Provide the (X, Y) coordinate of the cell's center where the given text is located.  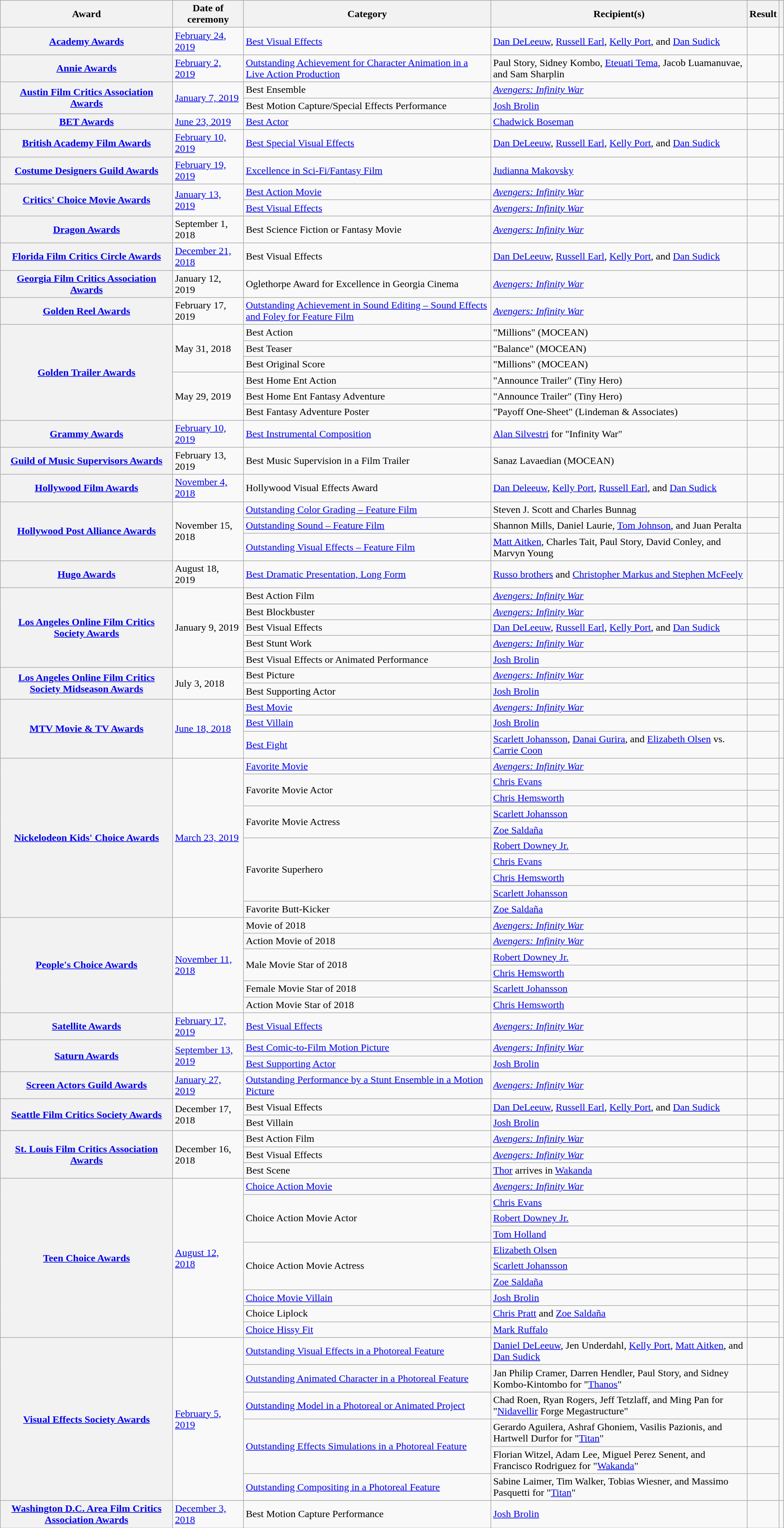
Scarlett Johansson, Danai Gurira, and Elizabeth Olsen vs. Carrie Coon (619, 745)
February 13, 2019 (208, 461)
Best Comic-to-Film Motion Picture (367, 1048)
Choice Hissy Fit (367, 1329)
Mark Ruffalo (619, 1329)
Outstanding Achievement in Sound Editing – Sound Effects and Foley for Feature Film (367, 311)
Paul Story, Sidney Kombo, Eteuati Tema, Jacob Luamanuvae, and Sam Sharplin (619, 69)
Outstanding Color Grading – Feature Film (367, 509)
September 1, 2018 (208, 229)
Sanaz Lavaedian (MOCEAN) (619, 461)
Choice Liplock (367, 1314)
Date of ceremony (208, 14)
Outstanding Compositing in a Photoreal Feature (367, 1487)
December 21, 2018 (208, 257)
Best Teaser (367, 349)
Hollywood Visual Effects Award (367, 488)
Best Special Visual Effects (367, 143)
December 17, 2018 (208, 1115)
Visual Effects Society Awards (87, 1419)
Alan Silvestri for "Infinity War" (619, 434)
Outstanding Visual Effects in a Photoreal Feature (367, 1351)
January 12, 2019 (208, 283)
Satellite Awards (87, 1026)
November 15, 2018 (208, 531)
Best Music Supervision in a Film Trailer (367, 461)
Outstanding Visual Effects – Feature Film (367, 547)
February 24, 2019 (208, 41)
Best Visual Effects or Animated Performance (367, 660)
"Payoff One-Sheet" (Lindeman & Associates) (619, 412)
Best Motion Capture Performance (367, 1515)
Dan Deleeuw, Kelly Port, Russell Earl, and Dan Sudick (619, 488)
Hollywood Post Alliance Awards (87, 531)
Best Fantasy Adventure Poster (367, 412)
Choice Action Movie (367, 1187)
Best Movie (367, 707)
Favorite Movie Actress (367, 822)
"Balance" (MOCEAN) (619, 349)
Daniel DeLeeuw, Jen Underdahl, Kelly Port, Matt Aitken, and Dan Sudick (619, 1351)
December 3, 2018 (208, 1515)
Choice Movie Villain (367, 1298)
Guild of Music Supervisors Awards (87, 461)
Outstanding Model in a Photoreal or Animated Project (367, 1405)
Best Dramatic Presentation, Long Form (367, 574)
June 23, 2019 (208, 122)
August 18, 2019 (208, 574)
Best Action (367, 333)
Tom Holland (619, 1234)
Steven J. Scott and Charles Bunnag (619, 509)
Choice Action Movie Actress (367, 1266)
Seattle Film Critics Society Awards (87, 1115)
Oglethorpe Award for Excellence in Georgia Cinema (367, 283)
Florida Film Critics Circle Awards (87, 257)
Female Movie Star of 2018 (367, 989)
Best Instrumental Composition (367, 434)
Jan Philip Cramer, Darren Hendler, Paul Story, and Sidney Kombo-Kintombo for "Thanos" (619, 1378)
September 13, 2019 (208, 1056)
Los Angeles Online Film Critics Society Midseason Awards (87, 683)
November 11, 2018 (208, 965)
Teen Choice Awards (87, 1258)
Movie of 2018 (367, 925)
Outstanding Animated Character in a Photoreal Feature (367, 1378)
Recipient(s) (619, 14)
Excellence in Sci-Fi/Fantasy Film (367, 171)
Male Movie Star of 2018 (367, 965)
Screen Actors Guild Awards (87, 1085)
Best Action Movie (367, 192)
Action Movie Star of 2018 (367, 1005)
Critics' Choice Movie Awards (87, 200)
May 29, 2019 (208, 396)
Best Fight (367, 745)
Favorite Superhero (367, 869)
January 7, 2019 (208, 98)
May 31, 2018 (208, 349)
Elizabeth Olsen (619, 1250)
Best Ensemble (367, 90)
Costume Designers Guild Awards (87, 171)
Outstanding Sound – Feature Film (367, 525)
Austin Film Critics Association Awards (87, 98)
MTV Movie & TV Awards (87, 729)
Favorite Butt-Kicker (367, 909)
Annie Awards (87, 69)
Best Motion Capture/Special Effects Performance (367, 106)
Florian Witzel, Adam Lee, Miguel Perez Senent, and Francisco Rodriguez for "Wakanda" (619, 1459)
Gerardo Aguilera, Ashraf Ghoniem, Vasilis Pazionis, and Hartwell Durfor for "Titan" (619, 1433)
Best Scene (367, 1171)
Washington D.C. Area Film Critics Association Awards (87, 1515)
Grammy Awards (87, 434)
Outstanding Achievement for Character Animation in a Live Action Production (367, 69)
Outstanding Effects Simulations in a Photoreal Feature (367, 1446)
Result (763, 14)
Hugo Awards (87, 574)
Judianna Makovsky (619, 171)
August 12, 2018 (208, 1258)
Los Angeles Online Film Critics Society Awards (87, 627)
Choice Action Movie Actor (367, 1218)
Best Blockbuster (367, 611)
St. Louis Film Critics Association Awards (87, 1154)
Saturn Awards (87, 1056)
June 18, 2018 (208, 729)
Nickelodeon Kids' Choice Awards (87, 838)
January 27, 2019 (208, 1085)
Best Home Ent Action (367, 380)
Outstanding Performance by a Stunt Ensemble in a Motion Picture (367, 1085)
Category (367, 14)
Best Stunt Work (367, 644)
British Academy Film Awards (87, 143)
People's Choice Awards (87, 965)
Golden Trailer Awards (87, 372)
Best Science Fiction or Fantasy Movie (367, 229)
December 16, 2018 (208, 1154)
Matt Aitken, Charles Tait, Paul Story, David Conley, and Marvyn Young (619, 547)
Best Original Score (367, 364)
Chad Roen, Ryan Rogers, Jeff Tetzlaff, and Ming Pan for "Nidavellir Forge Megastructure" (619, 1405)
Shannon Mills, Daniel Laurie, Tom Johnson, and Juan Peralta (619, 525)
Georgia Film Critics Association Awards (87, 283)
January 9, 2019 (208, 627)
November 4, 2018 (208, 488)
Best Picture (367, 675)
Hollywood Film Awards (87, 488)
July 3, 2018 (208, 683)
February 19, 2019 (208, 171)
Academy Awards (87, 41)
Chris Pratt and Zoe Saldaña (619, 1314)
Action Movie of 2018 (367, 941)
BET Awards (87, 122)
Favorite Movie (367, 766)
Golden Reel Awards (87, 311)
February 5, 2019 (208, 1419)
Best Actor (367, 122)
Sabine Laimer, Tim Walker, Tobias Wiesner, and Massimo Pasquetti for "Titan" (619, 1487)
January 13, 2019 (208, 200)
Best Home Ent Fantasy Adventure (367, 396)
Russo brothers and Christopher Markus and Stephen McFeely (619, 574)
Award (87, 14)
Thor arrives in Wakanda (619, 1171)
Chadwick Boseman (619, 122)
Dragon Awards (87, 229)
March 23, 2019 (208, 838)
Favorite Movie Actor (367, 790)
February 2, 2019 (208, 69)
